Output the [X, Y] coordinate of the center of the cell containing the given text.  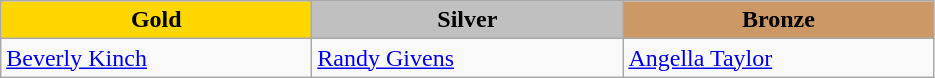
Angella Taylor [778, 58]
Randy Givens [468, 58]
Gold [156, 20]
Silver [468, 20]
Beverly Kinch [156, 58]
Bronze [778, 20]
